Output the [x, y] coordinate of the center of the cell containing the given text.  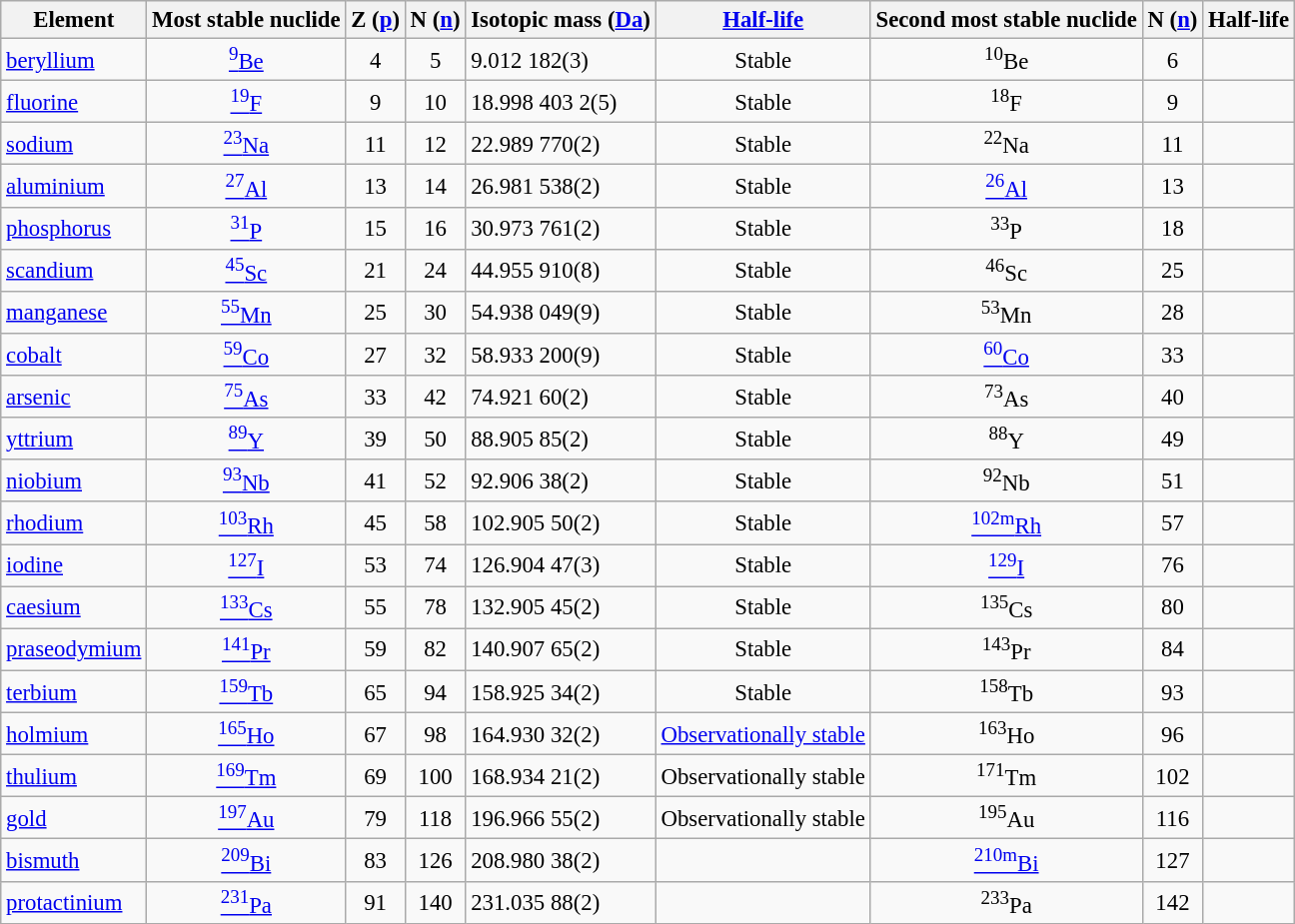
133Cs [246, 607]
129I [1006, 565]
59 [376, 649]
126.904 47(3) [561, 565]
18 [1173, 228]
protactinium [74, 902]
15 [376, 228]
141Pr [246, 649]
78 [436, 607]
82 [436, 649]
127 [1173, 860]
holmium [74, 734]
55Mn [246, 313]
79 [376, 818]
54.938 049(9) [561, 313]
209Bi [246, 860]
16 [436, 228]
116 [1173, 818]
83 [376, 860]
140 [436, 902]
231.035 88(2) [561, 902]
9.012 182(3) [561, 60]
89Y [246, 439]
30.973 761(2) [561, 228]
168.934 21(2) [561, 776]
171Tm [1006, 776]
27 [376, 355]
69 [376, 776]
fluorine [74, 102]
58.933 200(9) [561, 355]
53 [376, 565]
12 [436, 144]
164.930 32(2) [561, 734]
19F [246, 102]
40 [1173, 397]
88.905 85(2) [561, 439]
Second most stable nuclide [1006, 20]
94 [436, 691]
22.989 770(2) [561, 144]
233Pa [1006, 902]
103Rh [246, 523]
22Na [1006, 144]
4 [376, 60]
80 [1173, 607]
iodine [74, 565]
niobium [74, 480]
76 [1173, 565]
sodium [74, 144]
praseodymium [74, 649]
92.906 38(2) [561, 480]
60Co [1006, 355]
bismuth [74, 860]
beryllium [74, 60]
197Au [246, 818]
28 [1173, 313]
Most stable nuclide [246, 20]
57 [1173, 523]
5 [436, 60]
135Cs [1006, 607]
thulium [74, 776]
118 [436, 818]
59Co [246, 355]
196.966 55(2) [561, 818]
yttrium [74, 439]
rhodium [74, 523]
39 [376, 439]
143Pr [1006, 649]
45 [376, 523]
26Al [1006, 186]
231Pa [246, 902]
102mRh [1006, 523]
33P [1006, 228]
91 [376, 902]
21 [376, 270]
24 [436, 270]
6 [1173, 60]
74 [436, 565]
158.925 34(2) [561, 691]
93 [1173, 691]
92Nb [1006, 480]
9Be [246, 60]
195Au [1006, 818]
127I [246, 565]
142 [1173, 902]
53Mn [1006, 313]
163Ho [1006, 734]
44.955 910(8) [561, 270]
Element [74, 20]
arsenic [74, 397]
Z (p) [376, 20]
45Sc [246, 270]
23Na [246, 144]
caesium [74, 607]
74.921 60(2) [561, 397]
manganese [74, 313]
30 [436, 313]
158Tb [1006, 691]
18F [1006, 102]
terbium [74, 691]
cobalt [74, 355]
phosphorus [74, 228]
42 [436, 397]
73As [1006, 397]
10 [436, 102]
Isotopic mass (Da) [561, 20]
65 [376, 691]
169Tm [246, 776]
51 [1173, 480]
96 [1173, 734]
18.998 403 2(5) [561, 102]
14 [436, 186]
98 [436, 734]
132.905 45(2) [561, 607]
50 [436, 439]
210mBi [1006, 860]
41 [376, 480]
26.981 538(2) [561, 186]
aluminium [74, 186]
165Ho [246, 734]
67 [376, 734]
scandium [74, 270]
10Be [1006, 60]
58 [436, 523]
140.907 65(2) [561, 649]
31P [246, 228]
32 [436, 355]
46Sc [1006, 270]
102 [1173, 776]
88Y [1006, 439]
126 [436, 860]
84 [1173, 649]
93Nb [246, 480]
gold [74, 818]
49 [1173, 439]
159Tb [246, 691]
100 [436, 776]
52 [436, 480]
102.905 50(2) [561, 523]
27Al [246, 186]
55 [376, 607]
75As [246, 397]
208.980 38(2) [561, 860]
